From the cell containing the given text, extract its center point as (X, Y) coordinate. 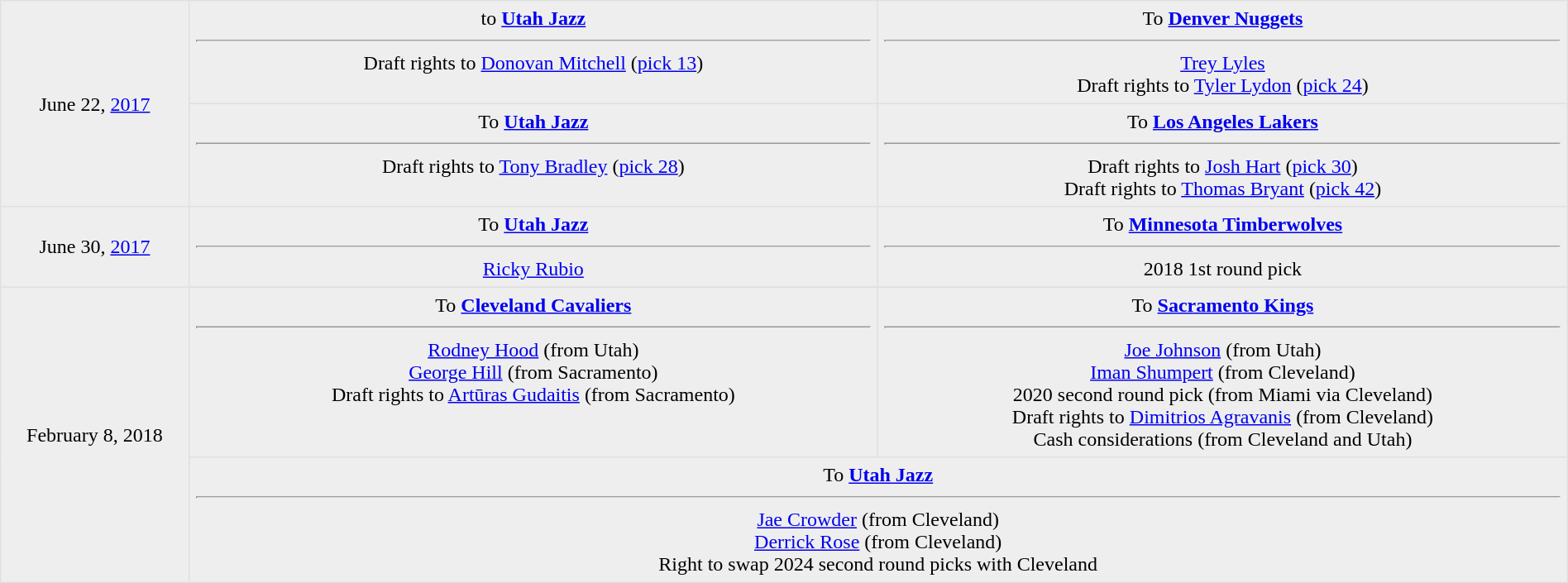
To Utah JazzDraft rights to Tony Bradley (pick 28) (533, 155)
June 22, 2017 (94, 104)
June 30, 2017 (94, 247)
To Denver NuggetsTrey LylesDraft rights to Tyler Lydon (pick 24) (1223, 52)
February 8, 2018 (94, 435)
To Minnesota Timberwolves2018 1st round pick (1223, 247)
To Cleveland CavaliersRodney Hood (from Utah)George Hill (from Sacramento)Draft rights to Artūras Gudaitis (from Sacramento) (533, 372)
To Los Angeles LakersDraft rights to Josh Hart (pick 30)Draft rights to Thomas Bryant (pick 42) (1223, 155)
To Utah JazzRicky Rubio (533, 247)
To Utah JazzJae Crowder (from Cleveland)Derrick Rose (from Cleveland)Right to swap 2024 second round picks with Cleveland (878, 520)
to Utah JazzDraft rights to Donovan Mitchell (pick 13) (533, 52)
